Pinpoint the cell where the given text exists, returning its (X, Y) midpoint coordinate. 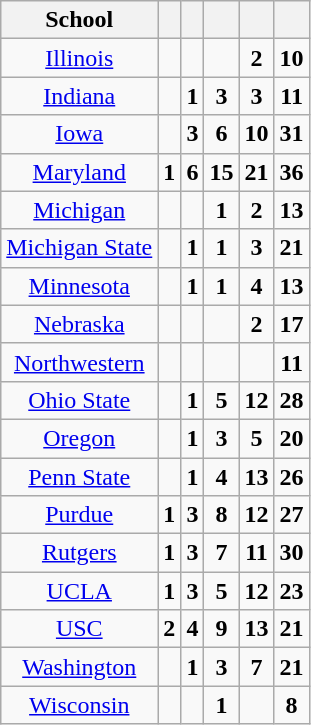
Minnesota (80, 286)
Oregon (80, 438)
UCLA (80, 591)
17 (292, 324)
26 (292, 477)
Indiana (80, 96)
Northwestern (80, 362)
28 (292, 400)
23 (292, 591)
Washington (80, 667)
Michigan (80, 210)
Purdue (80, 515)
Rutgers (80, 553)
31 (292, 134)
15 (222, 172)
Wisconsin (80, 705)
27 (292, 515)
USC (80, 629)
36 (292, 172)
Penn State (80, 477)
30 (292, 553)
Ohio State (80, 400)
School (80, 20)
Michigan State (80, 248)
Nebraska (80, 324)
Illinois (80, 58)
20 (292, 438)
9 (222, 629)
Maryland (80, 172)
Iowa (80, 134)
